Pinpoint the cell where the given text exists, returning its (X, Y) midpoint coordinate. 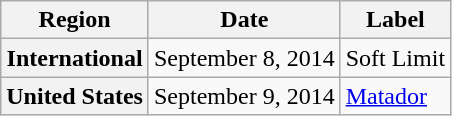
Label (395, 20)
September 8, 2014 (244, 58)
United States (75, 96)
Soft Limit (395, 58)
International (75, 58)
Region (75, 20)
Matador (395, 96)
September 9, 2014 (244, 96)
Date (244, 20)
